Provide the [X, Y] coordinate of the cell's center where the given text is located.  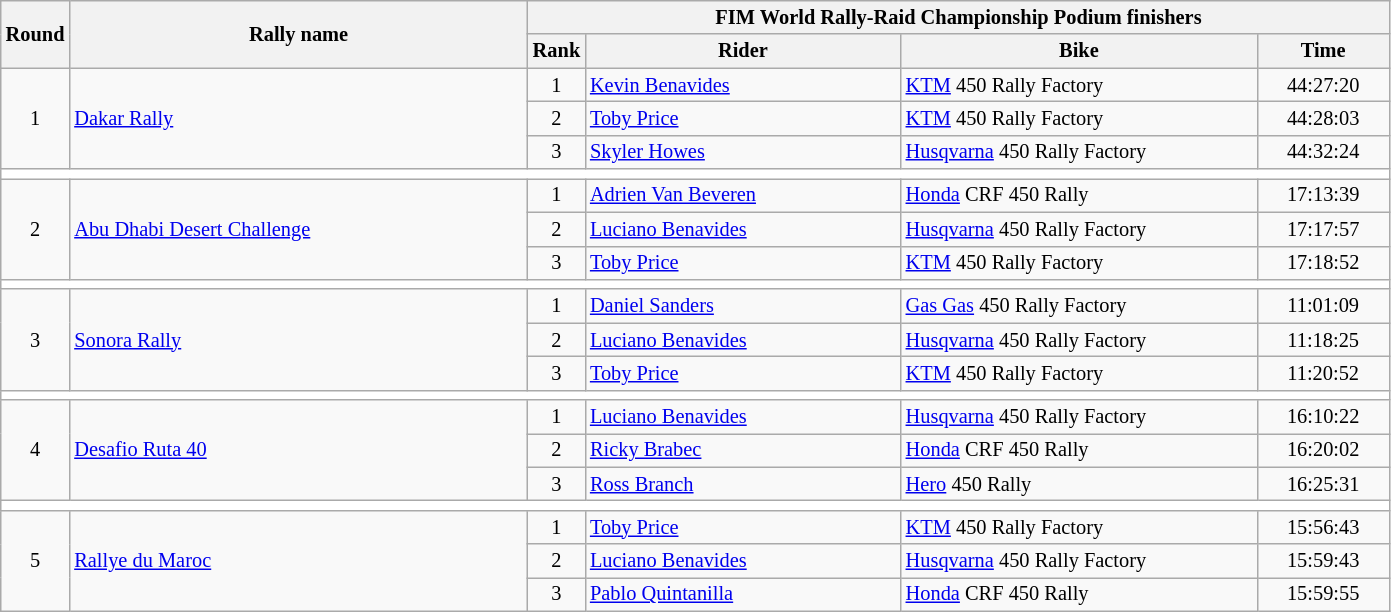
Round [36, 34]
11:20:52 [1323, 373]
17:18:52 [1323, 263]
44:32:24 [1323, 152]
Kevin Benavides [743, 85]
Time [1323, 51]
16:25:31 [1323, 484]
44:27:20 [1323, 85]
Dakar Rally [298, 118]
44:28:03 [1323, 118]
5 [36, 560]
Ross Branch [743, 484]
Rider [743, 51]
Rally name [298, 34]
Adrien Van Beveren [743, 195]
15:59:43 [1323, 561]
Daniel Sanders [743, 306]
Abu Dhabi Desert Challenge [298, 228]
Rank [556, 51]
11:18:25 [1323, 340]
Pablo Quintanilla [743, 594]
Bike [1079, 51]
Gas Gas 450 Rally Factory [1079, 306]
17:13:39 [1323, 195]
FIM World Rally-Raid Championship Podium finishers [958, 17]
4 [36, 450]
Hero 450 Rally [1079, 484]
16:20:02 [1323, 450]
15:59:55 [1323, 594]
Desafio Ruta 40 [298, 450]
11:01:09 [1323, 306]
16:10:22 [1323, 417]
15:56:43 [1323, 527]
Skyler Howes [743, 152]
Ricky Brabec [743, 450]
Sonora Rally [298, 340]
17:17:57 [1323, 229]
Rallye du Maroc [298, 560]
